Scan for the cell matching the given text and deliver its [X, Y] coordinate at center. 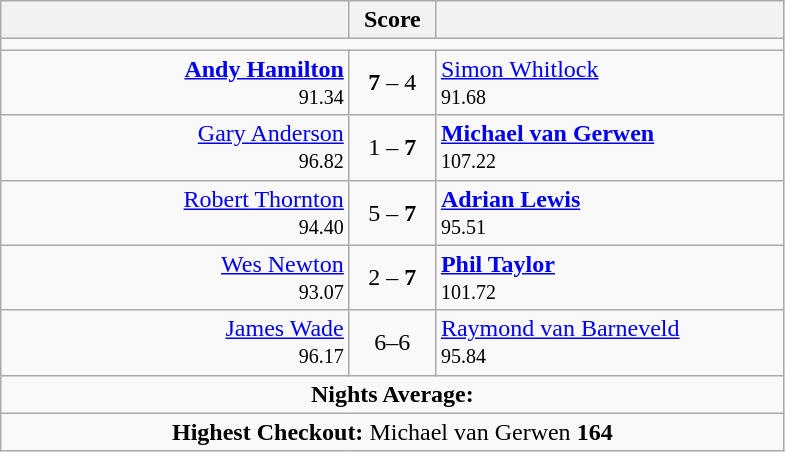
1 – 7 [392, 148]
Robert Thornton 94.40 [176, 212]
Andy Hamilton 91.34 [176, 82]
Phil Taylor 101.72 [610, 278]
Gary Anderson 96.82 [176, 148]
Michael van Gerwen 107.22 [610, 148]
Wes Newton 93.07 [176, 278]
Highest Checkout: Michael van Gerwen 164 [392, 432]
Adrian Lewis 95.51 [610, 212]
6–6 [392, 342]
2 – 7 [392, 278]
Simon Whitlock 91.68 [610, 82]
7 – 4 [392, 82]
Nights Average: [392, 394]
5 – 7 [392, 212]
Score [392, 20]
James Wade 96.17 [176, 342]
Raymond van Barneveld 95.84 [610, 342]
